Search for the cell housing the specified text and yield its [x, y] center coordinate. 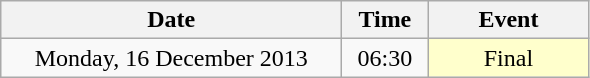
Final [508, 58]
Time [385, 20]
06:30 [385, 58]
Event [508, 20]
Date [172, 20]
Monday, 16 December 2013 [172, 58]
